For the text-containing cell, return its midpoint in (x, y) coordinate format. 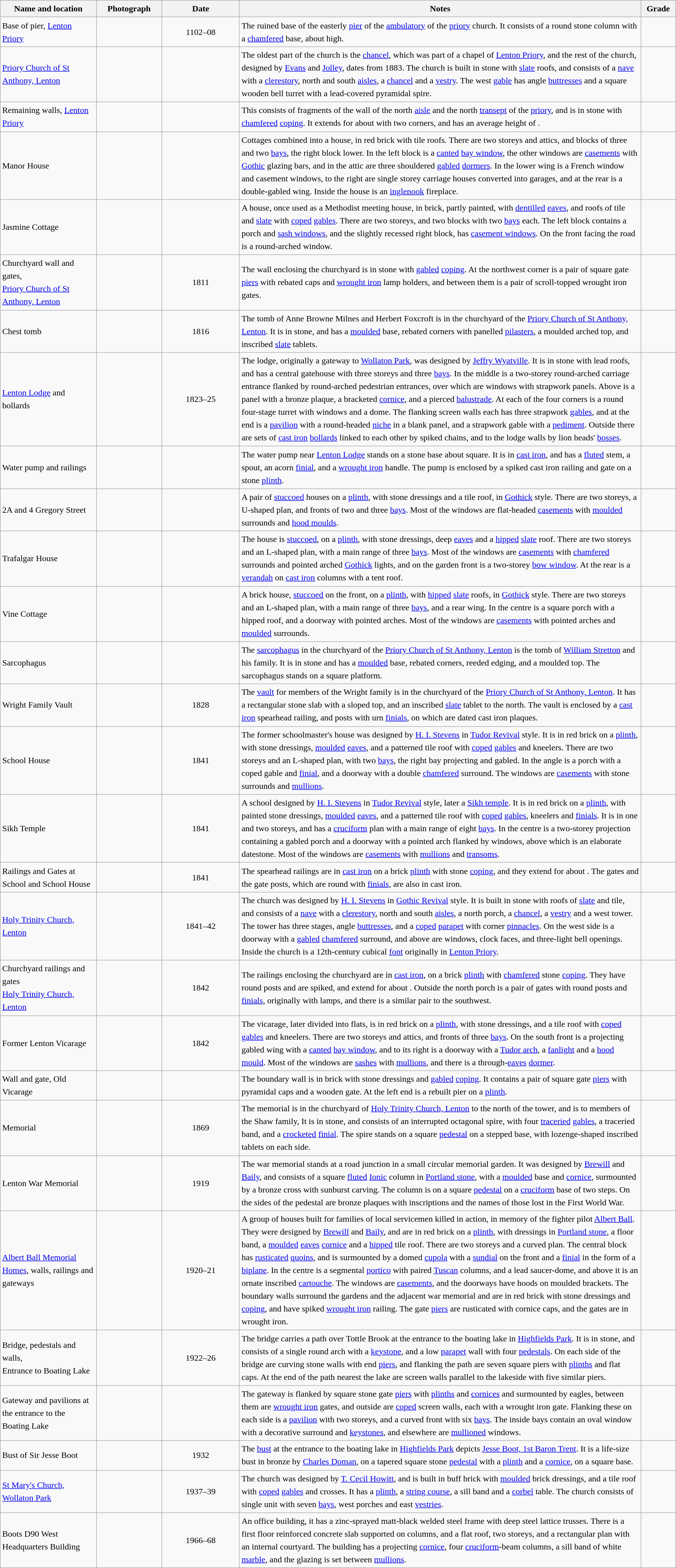
Priory Church of St Anthony, Lenton (48, 74)
Photograph (129, 9)
Vine Cottage (48, 614)
1922–26 (201, 1357)
Notes (440, 9)
Sikh Temple (48, 829)
Water pump and railings (48, 467)
School House (48, 760)
Name and location (48, 9)
1869 (201, 1128)
1828 (201, 705)
St Mary's Church, Wollaton Park (48, 1491)
Grade (658, 9)
Lenton War Memorial (48, 1183)
Memorial (48, 1128)
1932 (201, 1455)
Wall and gate, Old Vicarage (48, 1085)
1823–25 (201, 399)
1102–08 (201, 32)
Chest tomb (48, 331)
Manor House (48, 165)
1966–68 (201, 1541)
Albert Ball Memorial Homes, walls, railings and gateways (48, 1271)
Churchyard railings and gatesHoly Trinity Church, Lenton (48, 988)
Date (201, 9)
1920–21 (201, 1271)
Remaining walls, Lenton Priory (48, 117)
1811 (201, 282)
Holy Trinity Church, Lenton (48, 926)
Jasmine Cottage (48, 227)
Churchyard wall and gates,Priory Church of St Anthony, Lenton (48, 282)
Bridge, pedestals and walls,Entrance to Boating Lake (48, 1357)
1816 (201, 331)
Gateway and pavilions at the entrance to the Boating Lake (48, 1413)
1841–42 (201, 926)
Bust of Sir Jesse Boot (48, 1455)
1937–39 (201, 1491)
The ruined base of the easterly pier of the ambulatory of the priory church. It consists of a round stone column with a chamfered base, about high. (440, 32)
Sarcophagus (48, 663)
Base of pier, Lenton Priory (48, 32)
Boots D90 West Headquarters Building (48, 1541)
Wright Family Vault (48, 705)
Former Lenton Vicarage (48, 1043)
1919 (201, 1183)
Trafalgar House (48, 559)
Railings and Gates at School and School House (48, 877)
2A and 4 Gregory Street (48, 509)
Lenton Lodge and bollards (48, 399)
